Find where the given text appears and provide that cell's center as [X, Y] coordinate. 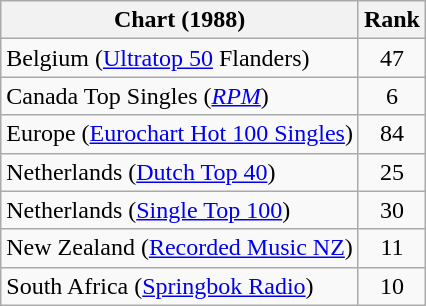
South Africa (Springbok Radio) [180, 286]
Chart (1988) [180, 20]
30 [392, 210]
47 [392, 58]
New Zealand (Recorded Music NZ) [180, 248]
25 [392, 172]
Netherlands (Single Top 100) [180, 210]
Europe (Eurochart Hot 100 Singles) [180, 134]
Netherlands (Dutch Top 40) [180, 172]
6 [392, 96]
10 [392, 286]
Rank [392, 20]
Belgium (Ultratop 50 Flanders) [180, 58]
84 [392, 134]
11 [392, 248]
Canada Top Singles (RPM) [180, 96]
